Return [X, Y] of the center of cell containing provided text 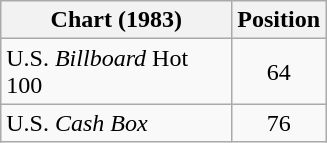
Position [279, 20]
76 [279, 123]
Chart (1983) [116, 20]
64 [279, 72]
U.S. Cash Box [116, 123]
U.S. Billboard Hot 100 [116, 72]
